Output the [x, y] coordinate of the center of the cell containing the given text.  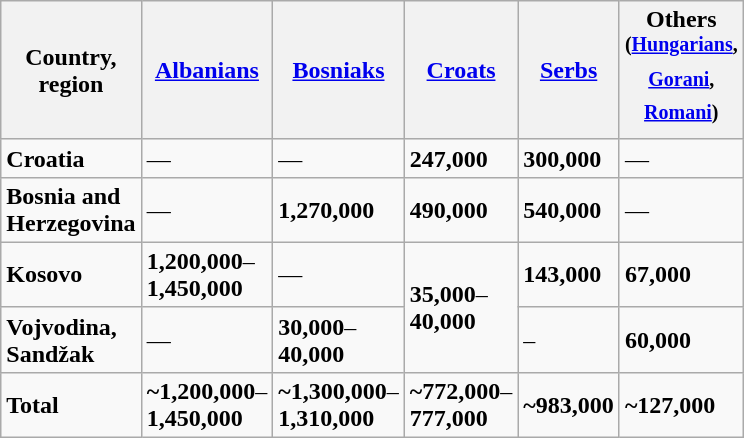
Croatia [71, 158]
~127,000 [681, 406]
Serbs [569, 70]
~1,200,000–1,450,000 [207, 406]
~772,000–777,000 [461, 406]
~1,300,000–1,310,000 [339, 406]
– [569, 340]
Bosnia and Herzegovina [71, 210]
Total [71, 406]
Country, region [71, 70]
35,000–40,000 [461, 307]
247,000 [461, 158]
490,000 [461, 210]
Croats [461, 70]
Bosniaks [339, 70]
1,270,000 [339, 210]
143,000 [569, 274]
540,000 [569, 210]
60,000 [681, 340]
30,000–40,000 [339, 340]
300,000 [569, 158]
67,000 [681, 274]
~983,000 [569, 406]
Others (Hungarians, Gorani, Romani) [681, 70]
Vojvodina, Sandžak [71, 340]
Albanians [207, 70]
Kosovo [71, 274]
1,200,000–1,450,000 [207, 274]
